Capture the cell that displays the provided text and extract its (X, Y) central coordinate. 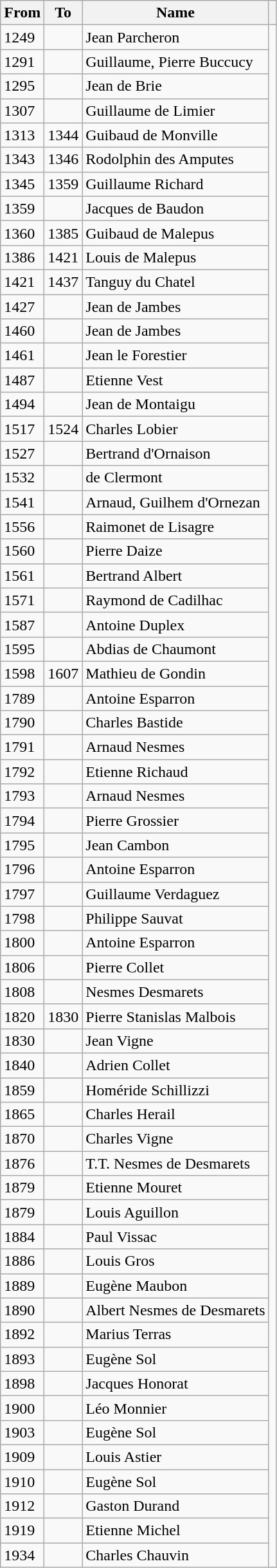
1487 (22, 380)
Guillaume, Pierre Buccucy (175, 62)
1876 (22, 1163)
Etienne Vest (175, 380)
1571 (22, 600)
Etienne Mouret (175, 1188)
Nesmes Desmarets (175, 992)
From (22, 13)
1884 (22, 1237)
1313 (22, 135)
Charles Herail (175, 1115)
1460 (22, 331)
Homéride Schillizzi (175, 1090)
Adrien Collet (175, 1065)
Charles Lobier (175, 429)
1865 (22, 1115)
Raimonet de Lisagre (175, 527)
1532 (22, 478)
Charles Chauvin (175, 1555)
1307 (22, 111)
1461 (22, 356)
1919 (22, 1531)
Guibaud de Malepus (175, 233)
Charles Bastide (175, 723)
1527 (22, 453)
Abdias de Chaumont (175, 649)
1892 (22, 1335)
1561 (22, 576)
1890 (22, 1310)
Paul Vissac (175, 1237)
Jacques de Baudon (175, 208)
1893 (22, 1359)
1607 (63, 673)
1909 (22, 1457)
1870 (22, 1139)
To (63, 13)
1798 (22, 918)
Pierre Grossier (175, 821)
1886 (22, 1261)
1910 (22, 1481)
1840 (22, 1065)
Louis Aguillon (175, 1212)
1524 (63, 429)
Raymond de Cadilhac (175, 600)
1291 (22, 62)
Pierre Collet (175, 967)
Gaston Durand (175, 1506)
1437 (63, 282)
1889 (22, 1286)
1806 (22, 967)
Pierre Stanislas Malbois (175, 1016)
Jacques Honorat (175, 1383)
1427 (22, 307)
Louis Gros (175, 1261)
de Clermont (175, 478)
Jean de Brie (175, 86)
Pierre Daize (175, 551)
Mathieu de Gondin (175, 673)
1344 (63, 135)
1346 (63, 160)
Louis de Malepus (175, 257)
Léo Monnier (175, 1408)
Bertrand Albert (175, 576)
Etienne Michel (175, 1531)
1790 (22, 723)
1385 (63, 233)
Bertrand d'Ornaison (175, 453)
1295 (22, 86)
1249 (22, 37)
Guillaume Richard (175, 184)
Jean Parcheron (175, 37)
1587 (22, 624)
1494 (22, 405)
1595 (22, 649)
Louis Astier (175, 1457)
1517 (22, 429)
T.T. Nesmes de Desmarets (175, 1163)
Eugène Maubon (175, 1286)
1796 (22, 870)
1386 (22, 257)
1898 (22, 1383)
Charles Vigne (175, 1139)
Rodolphin des Amputes (175, 160)
Guibaud de Monville (175, 135)
1789 (22, 698)
1793 (22, 796)
1792 (22, 772)
1791 (22, 747)
1345 (22, 184)
Guillaume Verdaguez (175, 894)
Jean Cambon (175, 845)
1859 (22, 1090)
1598 (22, 673)
Jean Vigne (175, 1041)
Jean de Montaigu (175, 405)
1360 (22, 233)
Name (175, 13)
1912 (22, 1506)
Guillaume de Limier (175, 111)
1795 (22, 845)
Jean le Forestier (175, 356)
1808 (22, 992)
1820 (22, 1016)
1797 (22, 894)
1556 (22, 527)
1800 (22, 943)
1934 (22, 1555)
Tanguy du Chatel (175, 282)
1794 (22, 821)
Etienne Richaud (175, 772)
1900 (22, 1408)
Philippe Sauvat (175, 918)
1343 (22, 160)
Antoine Duplex (175, 624)
1903 (22, 1432)
Marius Terras (175, 1335)
Arnaud, Guilhem d'Ornezan (175, 502)
1541 (22, 502)
1560 (22, 551)
Albert Nesmes de Desmarets (175, 1310)
